Return the (x, y) coordinate for the center point of the cell that contains the specified text.  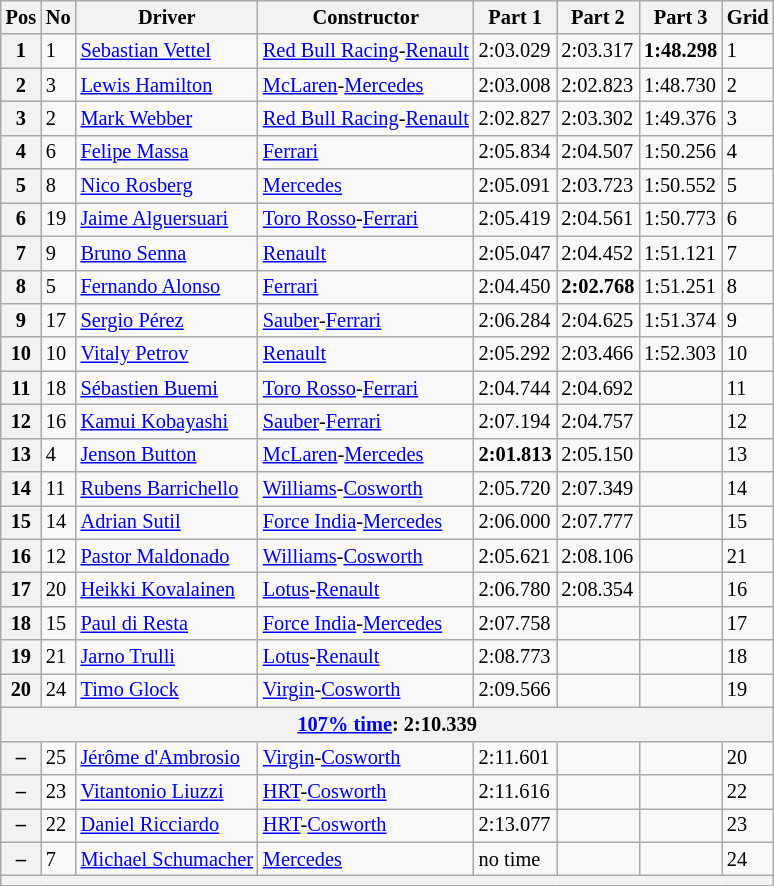
Timo Glock (167, 690)
2:03.008 (516, 85)
1:49.376 (680, 118)
Jenson Button (167, 455)
Fernando Alonso (167, 287)
Mark Webber (167, 118)
Jarno Trulli (167, 657)
Vitantonio Liuzzi (167, 791)
2:04.450 (516, 287)
2:05.621 (516, 556)
1:52.303 (680, 354)
2:02.827 (516, 118)
2:11.601 (516, 758)
2:05.419 (516, 219)
1:48.298 (680, 51)
Sébastien Buemi (167, 388)
2:03.466 (598, 354)
2:04.452 (598, 253)
2:09.566 (516, 690)
Jérôme d'Ambrosio (167, 758)
2:08.106 (598, 556)
2:02.768 (598, 287)
1:51.121 (680, 253)
2:04.744 (516, 388)
Nico Rosberg (167, 186)
Heikki Kovalainen (167, 589)
Part 2 (598, 17)
2:02.823 (598, 85)
1:51.374 (680, 320)
2:04.692 (598, 388)
2:03.302 (598, 118)
2:01.813 (516, 455)
2:05.292 (516, 354)
2:07.758 (516, 623)
Grid (748, 17)
2:08.773 (516, 657)
2:04.757 (598, 421)
2:04.561 (598, 219)
2:08.354 (598, 589)
1:50.773 (680, 219)
Vitaly Petrov (167, 354)
Bruno Senna (167, 253)
1:50.256 (680, 152)
Michael Schumacher (167, 859)
2:07.194 (516, 421)
Jaime Alguersuari (167, 219)
2:07.777 (598, 522)
Paul di Resta (167, 623)
2:05.047 (516, 253)
2:06.284 (516, 320)
1:48.730 (680, 85)
Adrian Sutil (167, 522)
2:06.780 (516, 589)
Part 1 (516, 17)
2:05.150 (598, 455)
2:05.720 (516, 489)
2:05.091 (516, 186)
Lewis Hamilton (167, 85)
2:03.723 (598, 186)
2:03.317 (598, 51)
Pastor Maldonado (167, 556)
No (58, 17)
Driver (167, 17)
no time (516, 859)
Rubens Barrichello (167, 489)
Constructor (366, 17)
Sergio Pérez (167, 320)
Part 3 (680, 17)
2:07.349 (598, 489)
Felipe Massa (167, 152)
2:13.077 (516, 825)
1:51.251 (680, 287)
Kamui Kobayashi (167, 421)
107% time: 2:10.339 (388, 724)
2:06.000 (516, 522)
2:03.029 (516, 51)
25 (58, 758)
2:05.834 (516, 152)
2:11.616 (516, 791)
Daniel Ricciardo (167, 825)
Pos (21, 17)
2:04.625 (598, 320)
2:04.507 (598, 152)
Sebastian Vettel (167, 51)
1:50.552 (680, 186)
